From the cell containing the given text, extract its center point as [X, Y] coordinate. 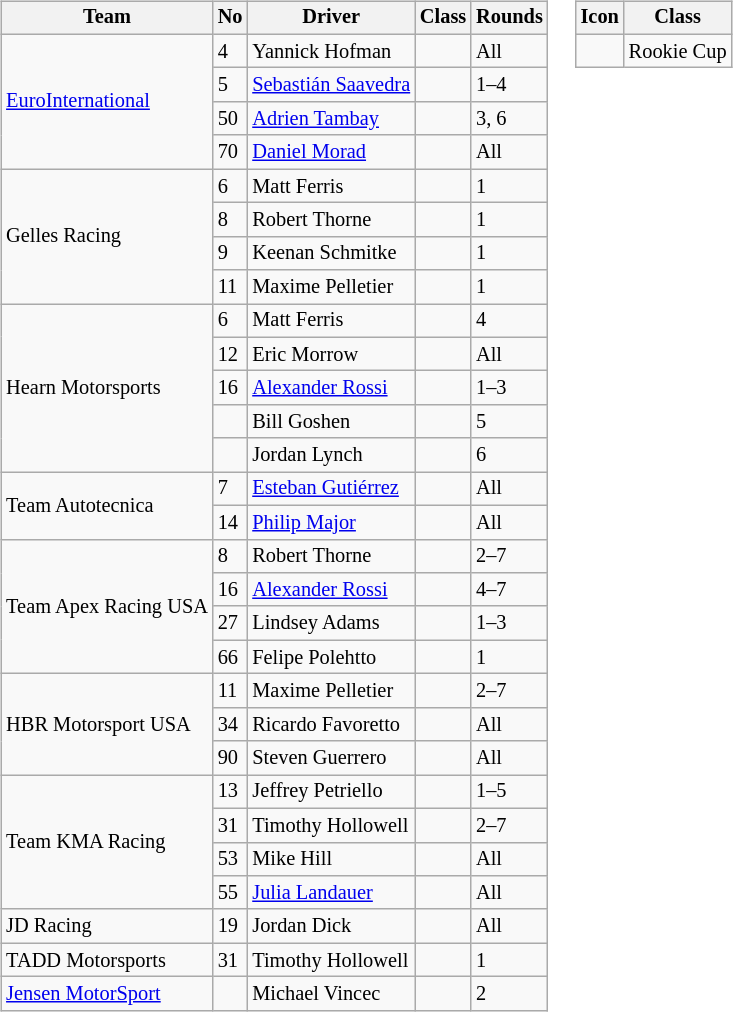
Hearn Motorsports [107, 388]
Eric Morrow [331, 354]
Julia Landauer [331, 893]
55 [230, 893]
53 [230, 859]
Sebastián Saavedra [331, 85]
Jensen MotorSport [107, 994]
Yannick Hofman [331, 51]
13 [230, 792]
No [230, 18]
Team Autotecnica [107, 506]
12 [230, 354]
Adrien Tambay [331, 119]
Rounds [510, 18]
Gelles Racing [107, 236]
HBR Motorsport USA [107, 724]
Mike Hill [331, 859]
19 [230, 926]
Icon [600, 18]
Driver [331, 18]
Bill Goshen [331, 422]
7 [230, 489]
70 [230, 152]
3, 6 [510, 119]
90 [230, 758]
Ricardo Favoretto [331, 724]
Felipe Polehtto [331, 657]
1–4 [510, 85]
Jeffrey Petriello [331, 792]
2 [510, 994]
Keenan Schmitke [331, 253]
Lindsey Adams [331, 623]
Team Apex Racing USA [107, 606]
34 [230, 724]
Rookie Cup [678, 51]
Philip Major [331, 522]
Team [107, 18]
Steven Guerrero [331, 758]
4–7 [510, 590]
JD Racing [107, 926]
Team KMA Racing [107, 842]
Jordan Dick [331, 926]
14 [230, 522]
TADD Motorsports [107, 960]
Esteban Gutiérrez [331, 489]
1–5 [510, 792]
Daniel Morad [331, 152]
Michael Vincec [331, 994]
66 [230, 657]
27 [230, 623]
50 [230, 119]
Jordan Lynch [331, 455]
EuroInternational [107, 102]
9 [230, 253]
